Capture the cell that displays the provided text and extract its [X, Y] central coordinate. 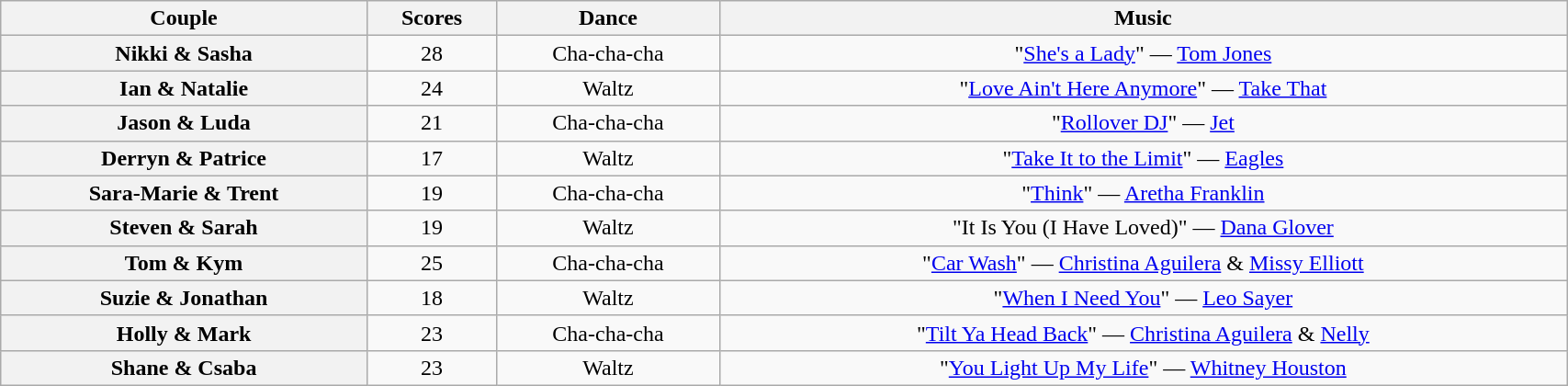
18 [432, 298]
Nikki & Sasha [184, 53]
"Car Wash" — Christina Aguilera & Missy Elliott [1143, 263]
Dance [608, 18]
"Love Ain't Here Anymore" — Take That [1143, 88]
"Take It to the Limit" — Eagles [1143, 158]
Sara-Marie & Trent [184, 193]
Derryn & Patrice [184, 158]
Scores [432, 18]
Tom & Kym [184, 263]
28 [432, 53]
"Think" — Aretha Franklin [1143, 193]
Shane & Csaba [184, 368]
Ian & Natalie [184, 88]
17 [432, 158]
Jason & Luda [184, 123]
Steven & Sarah [184, 228]
"You Light Up My Life" — Whitney Houston [1143, 368]
"Rollover DJ" — Jet [1143, 123]
"When I Need You" — Leo Sayer [1143, 298]
"Tilt Ya Head Back" — Christina Aguilera & Nelly [1143, 333]
21 [432, 123]
24 [432, 88]
Music [1143, 18]
Couple [184, 18]
"She's a Lady" — Tom Jones [1143, 53]
25 [432, 263]
Suzie & Jonathan [184, 298]
Holly & Mark [184, 333]
"It Is You (I Have Loved)" — Dana Glover [1143, 228]
